Extract the [X, Y] coordinate from the center of the cell holding the provided text.  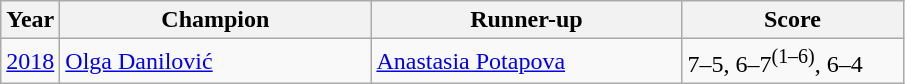
Year [30, 20]
Olga Danilović [216, 62]
Anastasia Potapova [526, 62]
2018 [30, 62]
Champion [216, 20]
Score [792, 20]
7–5, 6–7(1–6), 6–4 [792, 62]
Runner-up [526, 20]
